From the cell containing the given text, extract its center point as (x, y) coordinate. 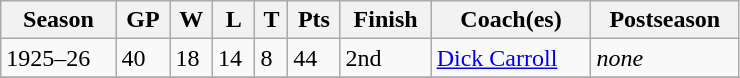
Pts (314, 20)
Finish (386, 20)
8 (272, 58)
1925–26 (58, 58)
GP (143, 20)
2nd (386, 58)
Season (58, 20)
Coach(es) (511, 20)
44 (314, 58)
18 (192, 58)
14 (234, 58)
40 (143, 58)
none (665, 58)
Dick Carroll (511, 58)
L (234, 20)
T (272, 20)
Postseason (665, 20)
W (192, 20)
